Locate the cell with the specified text and output its (x, y) center coordinate. 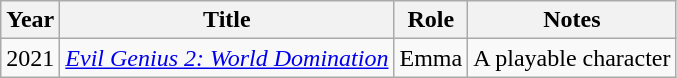
2021 (30, 58)
Title (227, 20)
Role (431, 20)
Emma (431, 58)
Notes (572, 20)
Evil Genius 2: World Domination (227, 58)
A playable character (572, 58)
Year (30, 20)
